Identify which cell holds the provided text, then report its [X, Y] central coordinate. 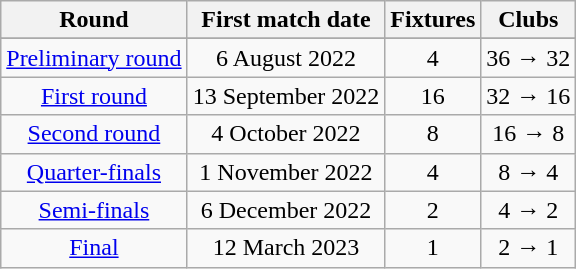
Clubs [528, 20]
16 [433, 96]
First match date [286, 20]
1 November 2022 [286, 172]
32 → 16 [528, 96]
Semi-finals [94, 210]
36 → 32 [528, 58]
Preliminary round [94, 58]
13 September 2022 [286, 96]
16 → 8 [528, 134]
6 December 2022 [286, 210]
2 [433, 210]
Round [94, 20]
2 → 1 [528, 248]
Second round [94, 134]
Final [94, 248]
8 [433, 134]
4 → 2 [528, 210]
1 [433, 248]
6 August 2022 [286, 58]
Fixtures [433, 20]
First round [94, 96]
12 March 2023 [286, 248]
4 October 2022 [286, 134]
Quarter-finals [94, 172]
8 → 4 [528, 172]
